Return the (x, y) coordinate for the center point of the cell that contains the specified text.  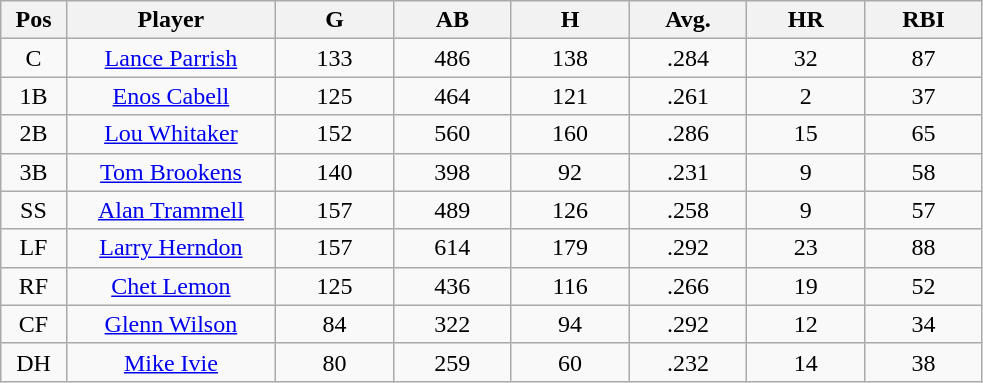
Chet Lemon (170, 286)
AB (452, 20)
Alan Trammell (170, 210)
179 (570, 248)
Pos (34, 20)
84 (335, 324)
.261 (688, 96)
259 (452, 362)
.266 (688, 286)
60 (570, 362)
SS (34, 210)
RF (34, 286)
322 (452, 324)
121 (570, 96)
486 (452, 58)
Mike Ivie (170, 362)
Glenn Wilson (170, 324)
52 (924, 286)
3B (34, 172)
.258 (688, 210)
37 (924, 96)
133 (335, 58)
58 (924, 172)
15 (806, 134)
Enos Cabell (170, 96)
.284 (688, 58)
160 (570, 134)
152 (335, 134)
.231 (688, 172)
38 (924, 362)
LF (34, 248)
560 (452, 134)
12 (806, 324)
614 (452, 248)
398 (452, 172)
436 (452, 286)
DH (34, 362)
Lance Parrish (170, 58)
126 (570, 210)
489 (452, 210)
Lou Whitaker (170, 134)
Avg. (688, 20)
CF (34, 324)
Player (170, 20)
G (335, 20)
HR (806, 20)
Tom Brookens (170, 172)
94 (570, 324)
116 (570, 286)
87 (924, 58)
464 (452, 96)
Larry Herndon (170, 248)
14 (806, 362)
57 (924, 210)
92 (570, 172)
19 (806, 286)
138 (570, 58)
RBI (924, 20)
.286 (688, 134)
C (34, 58)
88 (924, 248)
80 (335, 362)
2 (806, 96)
65 (924, 134)
H (570, 20)
34 (924, 324)
32 (806, 58)
.232 (688, 362)
140 (335, 172)
2B (34, 134)
1B (34, 96)
23 (806, 248)
